Identify which cell holds the provided text, then report its (x, y) central coordinate. 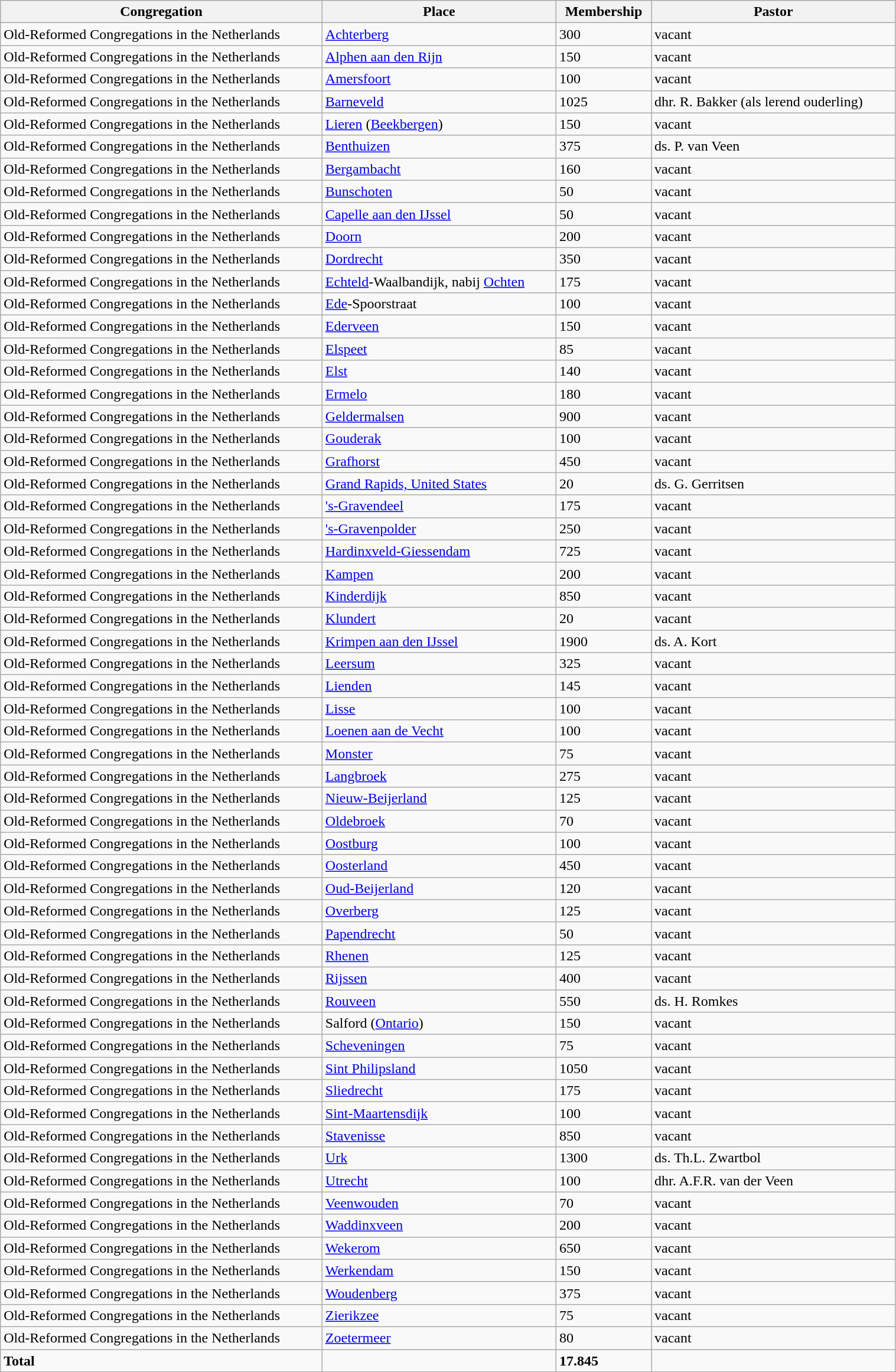
Elst (439, 371)
Stavenisse (439, 1136)
Ermelo (439, 394)
Werkendam (439, 1270)
Sint-Maartensdijk (439, 1113)
Ede-Spoorstraat (439, 304)
Oldebroek (439, 821)
ds. H. Romkes (774, 1001)
Waddinxveen (439, 1226)
145 (604, 686)
Membership (604, 12)
Benthuizen (439, 146)
Lisse (439, 709)
Bergambacht (439, 169)
ds. A. Kort (774, 641)
400 (604, 978)
725 (604, 551)
's-Gravendeel (439, 506)
Rijssen (439, 978)
Total (162, 1360)
Hardinxveld-Giessendam (439, 551)
Papendrecht (439, 933)
Oosterland (439, 866)
350 (604, 259)
160 (604, 169)
1025 (604, 102)
Gouderak (439, 439)
Rhenen (439, 956)
Scheveningen (439, 1046)
Wekerom (439, 1248)
1300 (604, 1158)
dhr. R. Bakker (als lerend ouderling) (774, 102)
1900 (604, 641)
ds. G. Gerritsen (774, 484)
Kinderdijk (439, 596)
Barneveld (439, 102)
Sint Philipsland (439, 1068)
120 (604, 888)
17.845 (604, 1360)
Congregation (162, 12)
Place (439, 12)
140 (604, 371)
Capelle aan den IJssel (439, 214)
ds. P. van Veen (774, 146)
Nieuw-Beijerland (439, 799)
Lieren (Beekbergen) (439, 124)
Achterberg (439, 34)
Klundert (439, 618)
325 (604, 664)
650 (604, 1248)
Bunschoten (439, 191)
ds. Th.L. Zwartbol (774, 1158)
Dordrecht (439, 259)
Zierikzee (439, 1315)
Geldermalsen (439, 416)
Overberg (439, 911)
Grand Rapids, United States (439, 484)
Doorn (439, 236)
Veenwouden (439, 1203)
Amersfoort (439, 79)
Ederveen (439, 327)
300 (604, 34)
250 (604, 529)
Alphen aan den Rijn (439, 57)
Woudenberg (439, 1293)
550 (604, 1001)
Oostburg (439, 843)
80 (604, 1338)
1050 (604, 1068)
Loenen aan de Vecht (439, 731)
Leersum (439, 664)
85 (604, 349)
180 (604, 394)
Utrecht (439, 1181)
Grafhorst (439, 461)
Lienden (439, 686)
Urk (439, 1158)
Oud-Beijerland (439, 888)
's-Gravenpolder (439, 529)
Zoetermeer (439, 1338)
275 (604, 776)
Pastor (774, 12)
Kampen (439, 573)
Salford (Ontario) (439, 1024)
dhr. A.F.R. van der Veen (774, 1181)
Rouveen (439, 1001)
Sliedrecht (439, 1091)
Langbroek (439, 776)
900 (604, 416)
Monster (439, 754)
Krimpen aan den IJssel (439, 641)
Elspeet (439, 349)
Echteld-Waalbandijk, nabij Ochten (439, 282)
